Return the [X, Y] coordinate for the center point of the cell that contains the specified text.  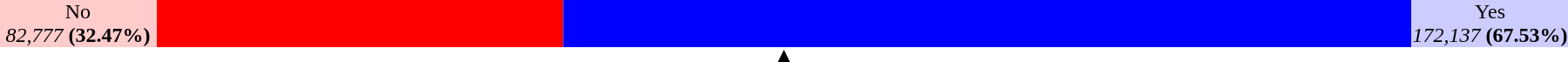
Yes172,137 (67.53%) [1490, 24]
